Find where the given text appears and provide that cell's center as [X, Y] coordinate. 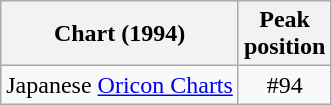
#94 [284, 85]
Chart (1994) [120, 34]
Peak position [284, 34]
Japanese Oricon Charts [120, 85]
